Determine the (x, y) coordinate at the center of the cell enclosing the given text.  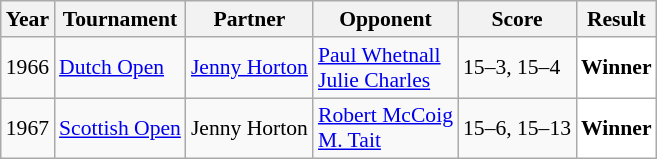
Result (616, 19)
1966 (28, 68)
1967 (28, 128)
Scottish Open (120, 128)
Opponent (386, 19)
15–3, 15–4 (517, 68)
Robert McCoig M. Tait (386, 128)
Tournament (120, 19)
Partner (250, 19)
Score (517, 19)
Year (28, 19)
15–6, 15–13 (517, 128)
Dutch Open (120, 68)
Paul Whetnall Julie Charles (386, 68)
